Output the [X, Y] coordinate of the center of the cell containing the given text.  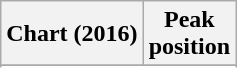
Peakposition [189, 34]
Chart (2016) [72, 34]
